Pinpoint the cell where the given text exists, returning its (x, y) midpoint coordinate. 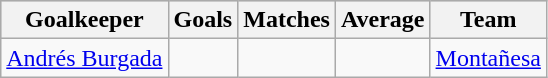
Andrés Burgada (84, 58)
Goalkeeper (84, 20)
Goals (203, 20)
Team (488, 20)
Montañesa (488, 58)
Average (382, 20)
Matches (287, 20)
